Capture the cell that displays the provided text and extract its (x, y) central coordinate. 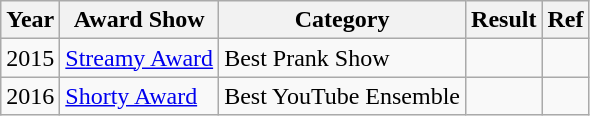
Result (504, 20)
Best Prank Show (342, 58)
Streamy Award (140, 58)
Award Show (140, 20)
2016 (30, 96)
Year (30, 20)
Best YouTube Ensemble (342, 96)
2015 (30, 58)
Category (342, 20)
Ref (566, 20)
Shorty Award (140, 96)
